Capture the cell that displays the provided text and extract its [x, y] central coordinate. 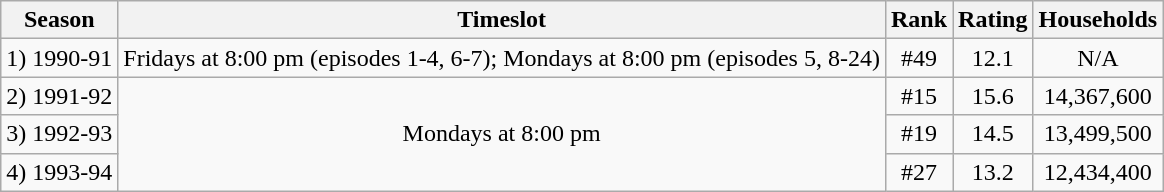
12,434,400 [1098, 172]
Season [60, 20]
13,499,500 [1098, 134]
14.5 [993, 134]
14,367,600 [1098, 96]
Rating [993, 20]
Timeslot [502, 20]
Fridays at 8:00 pm (episodes 1-4, 6-7); Mondays at 8:00 pm (episodes 5, 8-24) [502, 58]
Households [1098, 20]
#15 [918, 96]
3) 1992-93 [60, 134]
12.1 [993, 58]
Mondays at 8:00 pm [502, 134]
#19 [918, 134]
4) 1993-94 [60, 172]
15.6 [993, 96]
Rank [918, 20]
1) 1990-91 [60, 58]
#27 [918, 172]
N/A [1098, 58]
#49 [918, 58]
2) 1991-92 [60, 96]
13.2 [993, 172]
